Determine the [x, y] coordinate at the center of the cell enclosing the given text.  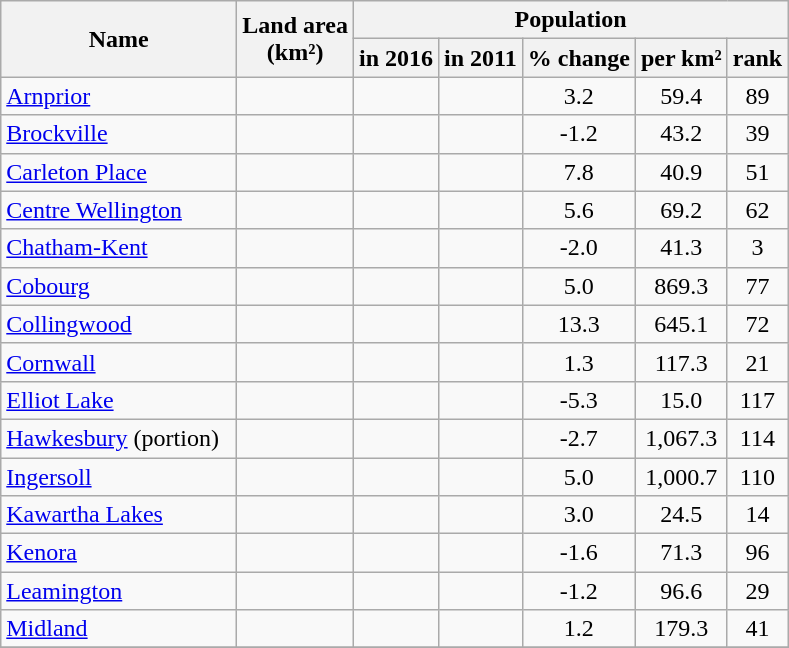
13.3 [578, 324]
40.9 [681, 172]
-5.3 [578, 400]
96 [757, 553]
77 [757, 286]
in 2016 [396, 58]
1.3 [578, 362]
21 [757, 362]
179.3 [681, 629]
5.6 [578, 210]
51 [757, 172]
Midland [119, 629]
Land area(km²) [296, 39]
1,067.3 [681, 438]
41.3 [681, 248]
59.4 [681, 96]
24.5 [681, 515]
39 [757, 134]
Leamington [119, 591]
869.3 [681, 286]
62 [757, 210]
43.2 [681, 134]
7.8 [578, 172]
Population [570, 20]
Cobourg [119, 286]
-1.6 [578, 553]
Name [119, 39]
110 [757, 477]
Ingersoll [119, 477]
Kenora [119, 553]
41 [757, 629]
114 [757, 438]
Cornwall [119, 362]
15.0 [681, 400]
Carleton Place [119, 172]
Centre Wellington [119, 210]
1,000.7 [681, 477]
89 [757, 96]
117 [757, 400]
29 [757, 591]
3.2 [578, 96]
1.2 [578, 629]
14 [757, 515]
3.0 [578, 515]
645.1 [681, 324]
Elliot Lake [119, 400]
96.6 [681, 591]
per km² [681, 58]
-2.7 [578, 438]
117.3 [681, 362]
Collingwood [119, 324]
69.2 [681, 210]
Arnprior [119, 96]
72 [757, 324]
Kawartha Lakes [119, 515]
Hawkesbury (portion) [119, 438]
71.3 [681, 553]
rank [757, 58]
% change [578, 58]
3 [757, 248]
Brockville [119, 134]
in 2011 [481, 58]
-2.0 [578, 248]
Chatham-Kent [119, 248]
